Extract the [X, Y] coordinate from the center of the cell holding the provided text.  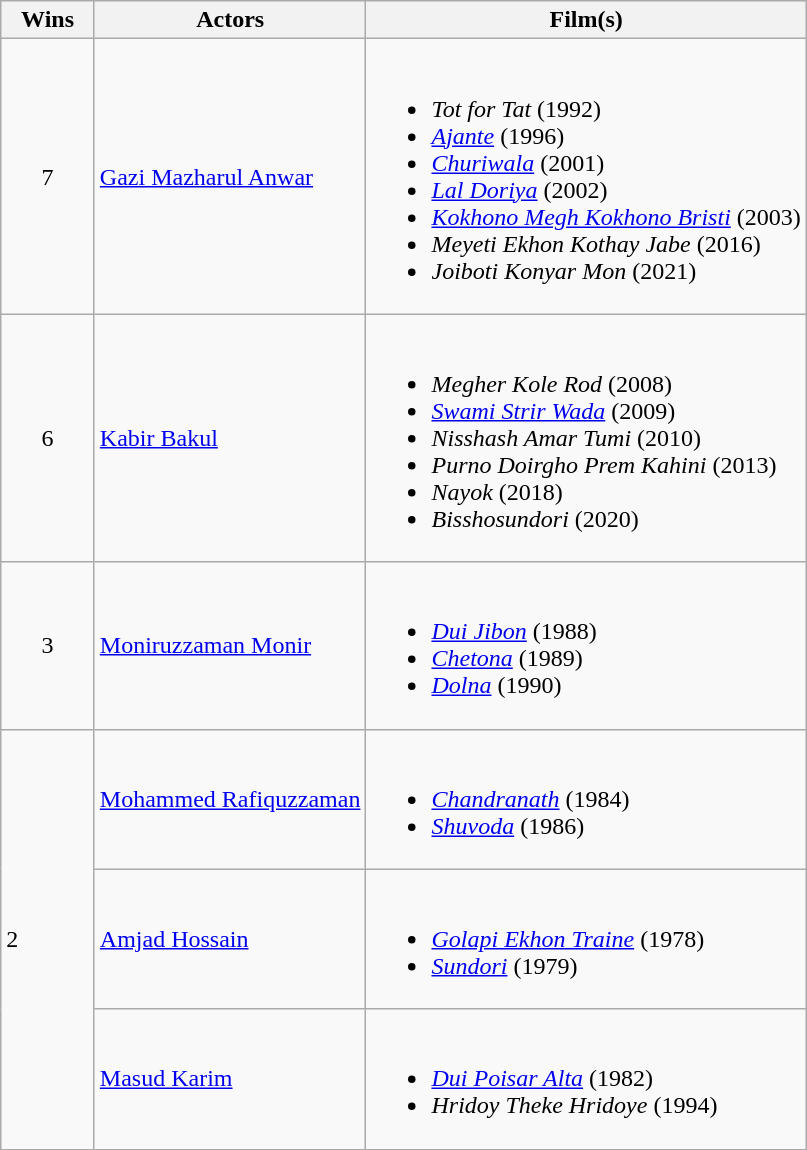
Chandranath (1984)Shuvoda (1986) [586, 799]
Amjad Hossain [230, 939]
3 [48, 646]
Golapi Ekhon Traine (1978)Sundori (1979) [586, 939]
Actors [230, 20]
Dui Poisar Alta (1982)Hridoy Theke Hridoye (1994) [586, 1079]
7 [48, 176]
Wins [48, 20]
Moniruzzaman Monir [230, 646]
Megher Kole Rod (2008)Swami Strir Wada (2009)Nisshash Amar Tumi (2010)Purno Doirgho Prem Kahini (2013)Nayok (2018)Bisshosundori (2020) [586, 438]
Dui Jibon (1988)Chetona (1989)Dolna (1990) [586, 646]
Masud Karim [230, 1079]
6 [48, 438]
Kabir Bakul [230, 438]
Gazi Mazharul Anwar [230, 176]
2 [48, 939]
Mohammed Rafiquzzaman [230, 799]
Film(s) [586, 20]
